Search for the cell housing the specified text and yield its [X, Y] center coordinate. 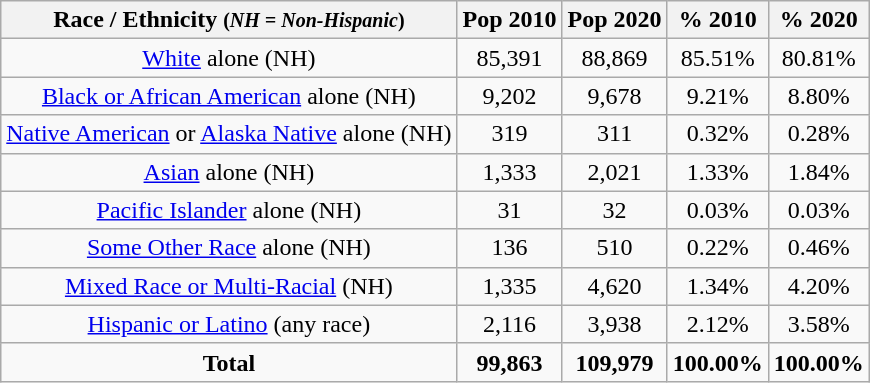
0.28% [818, 134]
% 2010 [718, 20]
99,863 [510, 362]
Black or African American alone (NH) [229, 96]
White alone (NH) [229, 58]
31 [510, 210]
Pop 2020 [614, 20]
1.84% [818, 172]
3.58% [818, 324]
109,979 [614, 362]
319 [510, 134]
Pacific Islander alone (NH) [229, 210]
9,202 [510, 96]
Race / Ethnicity (NH = Non-Hispanic) [229, 20]
311 [614, 134]
88,869 [614, 58]
Native American or Alaska Native alone (NH) [229, 134]
1.34% [718, 286]
Hispanic or Latino (any race) [229, 324]
4,620 [614, 286]
% 2020 [818, 20]
80.81% [818, 58]
Total [229, 362]
4.20% [818, 286]
0.46% [818, 248]
85.51% [718, 58]
9,678 [614, 96]
2,021 [614, 172]
1,335 [510, 286]
Mixed Race or Multi-Racial (NH) [229, 286]
1.33% [718, 172]
Asian alone (NH) [229, 172]
Some Other Race alone (NH) [229, 248]
136 [510, 248]
0.32% [718, 134]
9.21% [718, 96]
Pop 2010 [510, 20]
32 [614, 210]
510 [614, 248]
0.22% [718, 248]
2.12% [718, 324]
8.80% [818, 96]
2,116 [510, 324]
1,333 [510, 172]
3,938 [614, 324]
85,391 [510, 58]
